Scan for the cell matching the given text and deliver its [x, y] coordinate at center. 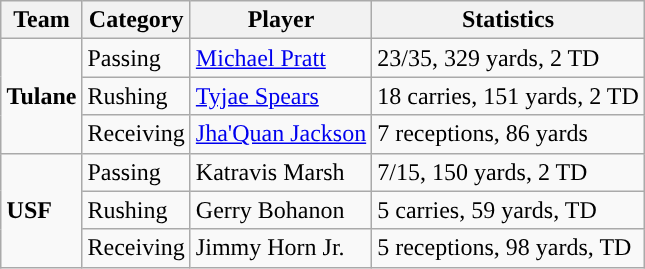
18 carries, 151 yards, 2 TD [508, 96]
Category [136, 20]
Player [280, 20]
5 carries, 59 yards, TD [508, 210]
23/35, 329 yards, 2 TD [508, 58]
7 receptions, 86 yards [508, 134]
Jimmy Horn Jr. [280, 248]
Team [42, 20]
7/15, 150 yards, 2 TD [508, 172]
5 receptions, 98 yards, TD [508, 248]
Katravis Marsh [280, 172]
Tyjae Spears [280, 96]
Michael Pratt [280, 58]
USF [42, 210]
Gerry Bohanon [280, 210]
Tulane [42, 96]
Statistics [508, 20]
Jha'Quan Jackson [280, 134]
